Detect which cell encompasses the target text, then output its (X, Y) center coordinate. 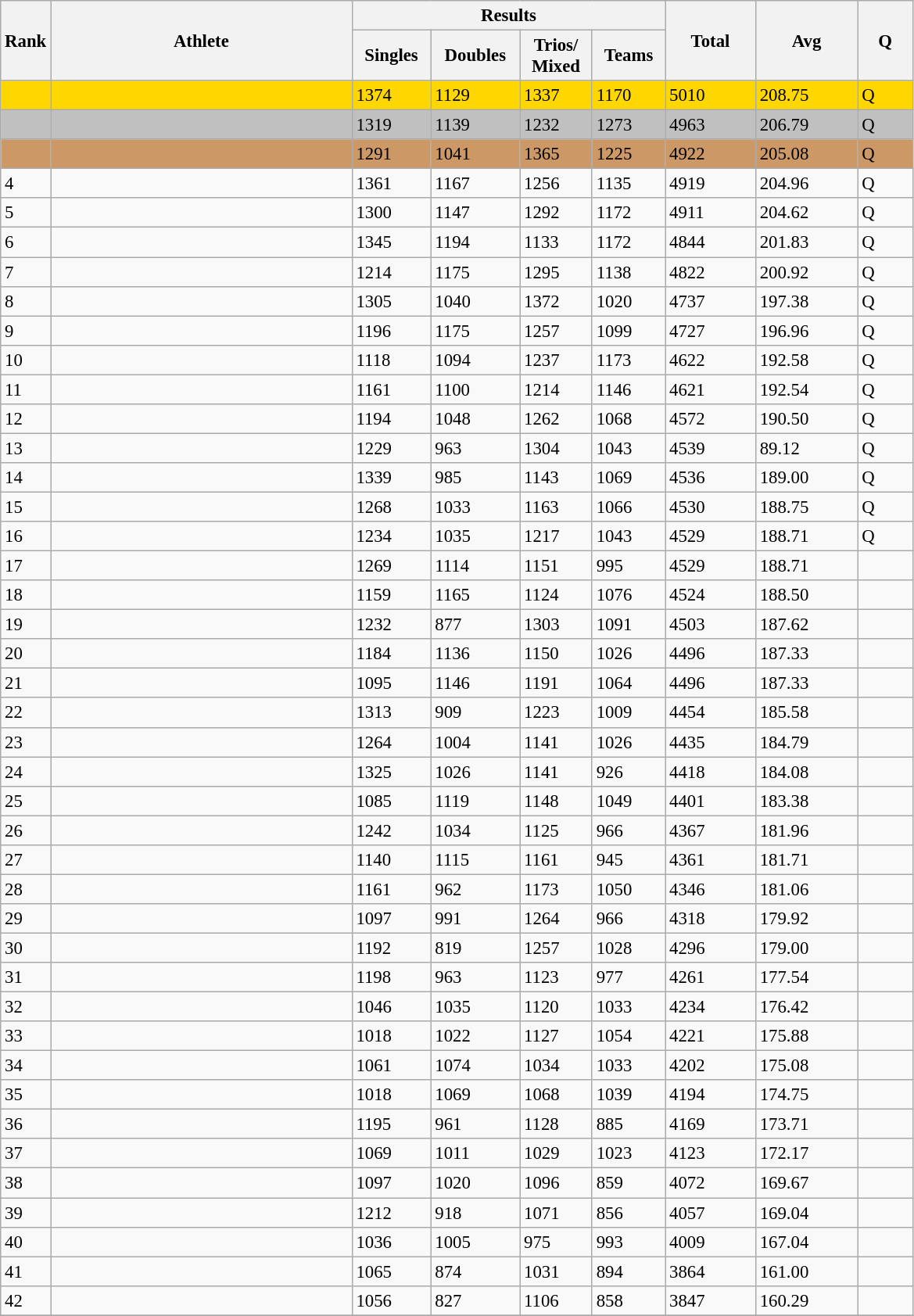
192.58 (807, 360)
4202 (711, 1066)
991 (475, 919)
4057 (711, 1213)
189.00 (807, 478)
1269 (391, 566)
1100 (475, 389)
5 (26, 213)
985 (475, 478)
1085 (391, 801)
26 (26, 830)
1128 (557, 1124)
Rank (26, 41)
15 (26, 507)
1295 (557, 272)
1118 (391, 360)
11 (26, 389)
1124 (557, 595)
1066 (629, 507)
185.58 (807, 713)
4418 (711, 772)
1138 (629, 272)
13 (26, 448)
877 (475, 625)
167.04 (807, 1242)
4822 (711, 272)
8 (26, 301)
200.92 (807, 272)
6 (26, 242)
1361 (391, 184)
187.62 (807, 625)
175.08 (807, 1066)
42 (26, 1300)
27 (26, 860)
37 (26, 1153)
4221 (711, 1036)
160.29 (807, 1300)
201.83 (807, 242)
175.88 (807, 1036)
184.08 (807, 772)
4539 (711, 448)
169.04 (807, 1213)
28 (26, 889)
18 (26, 595)
1374 (391, 95)
1064 (629, 683)
183.38 (807, 801)
1135 (629, 184)
1212 (391, 1213)
7 (26, 272)
204.62 (807, 213)
918 (475, 1213)
1192 (391, 948)
31 (26, 977)
1305 (391, 301)
945 (629, 860)
1133 (557, 242)
1291 (391, 154)
1127 (557, 1036)
1170 (629, 95)
4318 (711, 919)
9 (26, 331)
35 (26, 1095)
17 (26, 566)
24 (26, 772)
39 (26, 1213)
Singles (391, 56)
1319 (391, 125)
1165 (475, 595)
196.96 (807, 331)
197.38 (807, 301)
10 (26, 360)
1303 (557, 625)
1268 (391, 507)
975 (557, 1242)
1339 (391, 478)
1198 (391, 977)
858 (629, 1300)
894 (629, 1271)
1029 (557, 1153)
Athlete (202, 41)
1313 (391, 713)
173.71 (807, 1124)
192.54 (807, 389)
4194 (711, 1095)
172.17 (807, 1153)
23 (26, 742)
4435 (711, 742)
176.42 (807, 1007)
1094 (475, 360)
4524 (711, 595)
1217 (557, 536)
1229 (391, 448)
1022 (475, 1036)
14 (26, 478)
4922 (711, 154)
1074 (475, 1066)
177.54 (807, 977)
1242 (391, 830)
1125 (557, 830)
1039 (629, 1095)
1292 (557, 213)
1300 (391, 213)
1167 (475, 184)
1114 (475, 566)
1345 (391, 242)
1041 (475, 154)
1150 (557, 654)
1031 (557, 1271)
1036 (391, 1242)
4621 (711, 389)
1195 (391, 1124)
4737 (711, 301)
1191 (557, 683)
4844 (711, 242)
4727 (711, 331)
1049 (629, 801)
1148 (557, 801)
1129 (475, 95)
36 (26, 1124)
4536 (711, 478)
5010 (711, 95)
1365 (557, 154)
1123 (557, 977)
1140 (391, 860)
856 (629, 1213)
1040 (475, 301)
4401 (711, 801)
1143 (557, 478)
21 (26, 683)
1005 (475, 1242)
20 (26, 654)
1262 (557, 419)
Trios/Mixed (557, 56)
184.79 (807, 742)
1372 (557, 301)
1076 (629, 595)
208.75 (807, 95)
1163 (557, 507)
Doubles (475, 56)
188.75 (807, 507)
995 (629, 566)
1095 (391, 683)
181.96 (807, 830)
4346 (711, 889)
977 (629, 977)
1099 (629, 331)
1159 (391, 595)
859 (629, 1183)
1115 (475, 860)
1139 (475, 125)
1061 (391, 1066)
1009 (629, 713)
190.50 (807, 419)
181.06 (807, 889)
41 (26, 1271)
179.00 (807, 948)
962 (475, 889)
993 (629, 1242)
181.71 (807, 860)
1028 (629, 948)
4296 (711, 948)
30 (26, 948)
29 (26, 919)
205.08 (807, 154)
3864 (711, 1271)
4454 (711, 713)
Teams (629, 56)
25 (26, 801)
1023 (629, 1153)
1184 (391, 654)
4622 (711, 360)
4367 (711, 830)
1065 (391, 1271)
12 (26, 419)
Avg (807, 41)
1151 (557, 566)
4572 (711, 419)
1046 (391, 1007)
Results (508, 16)
204.96 (807, 184)
1096 (557, 1183)
1011 (475, 1153)
819 (475, 948)
926 (629, 772)
874 (475, 1271)
89.12 (807, 448)
1304 (557, 448)
1325 (391, 772)
1196 (391, 331)
1119 (475, 801)
40 (26, 1242)
4530 (711, 507)
961 (475, 1124)
22 (26, 713)
16 (26, 536)
206.79 (807, 125)
1234 (391, 536)
1237 (557, 360)
188.50 (807, 595)
1223 (557, 713)
909 (475, 713)
161.00 (807, 1271)
4009 (711, 1242)
4072 (711, 1183)
1147 (475, 213)
1120 (557, 1007)
1273 (629, 125)
1256 (557, 184)
4169 (711, 1124)
174.75 (807, 1095)
38 (26, 1183)
1106 (557, 1300)
169.67 (807, 1183)
4261 (711, 977)
4963 (711, 125)
4503 (711, 625)
4919 (711, 184)
1048 (475, 419)
179.92 (807, 919)
1091 (629, 625)
1225 (629, 154)
19 (26, 625)
4911 (711, 213)
827 (475, 1300)
1136 (475, 654)
33 (26, 1036)
4123 (711, 1153)
4 (26, 184)
3847 (711, 1300)
32 (26, 1007)
4361 (711, 860)
Total (711, 41)
1050 (629, 889)
4234 (711, 1007)
34 (26, 1066)
1337 (557, 95)
1054 (629, 1036)
1071 (557, 1213)
1004 (475, 742)
1056 (391, 1300)
885 (629, 1124)
